Provide the [x, y] coordinate of the cell's center where the given text is located.  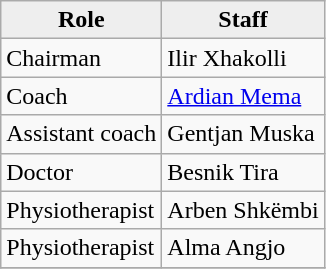
Chairman [82, 58]
Staff [243, 20]
Role [82, 20]
Ardian Mema [243, 96]
Gentjan Muska [243, 134]
Assistant coach [82, 134]
Arben Shkëmbi [243, 210]
Coach [82, 96]
Doctor [82, 172]
Alma Angjo [243, 248]
Ilir Xhakolli [243, 58]
Besnik Tira [243, 172]
